Scan for the cell matching the given text and deliver its (x, y) coordinate at center. 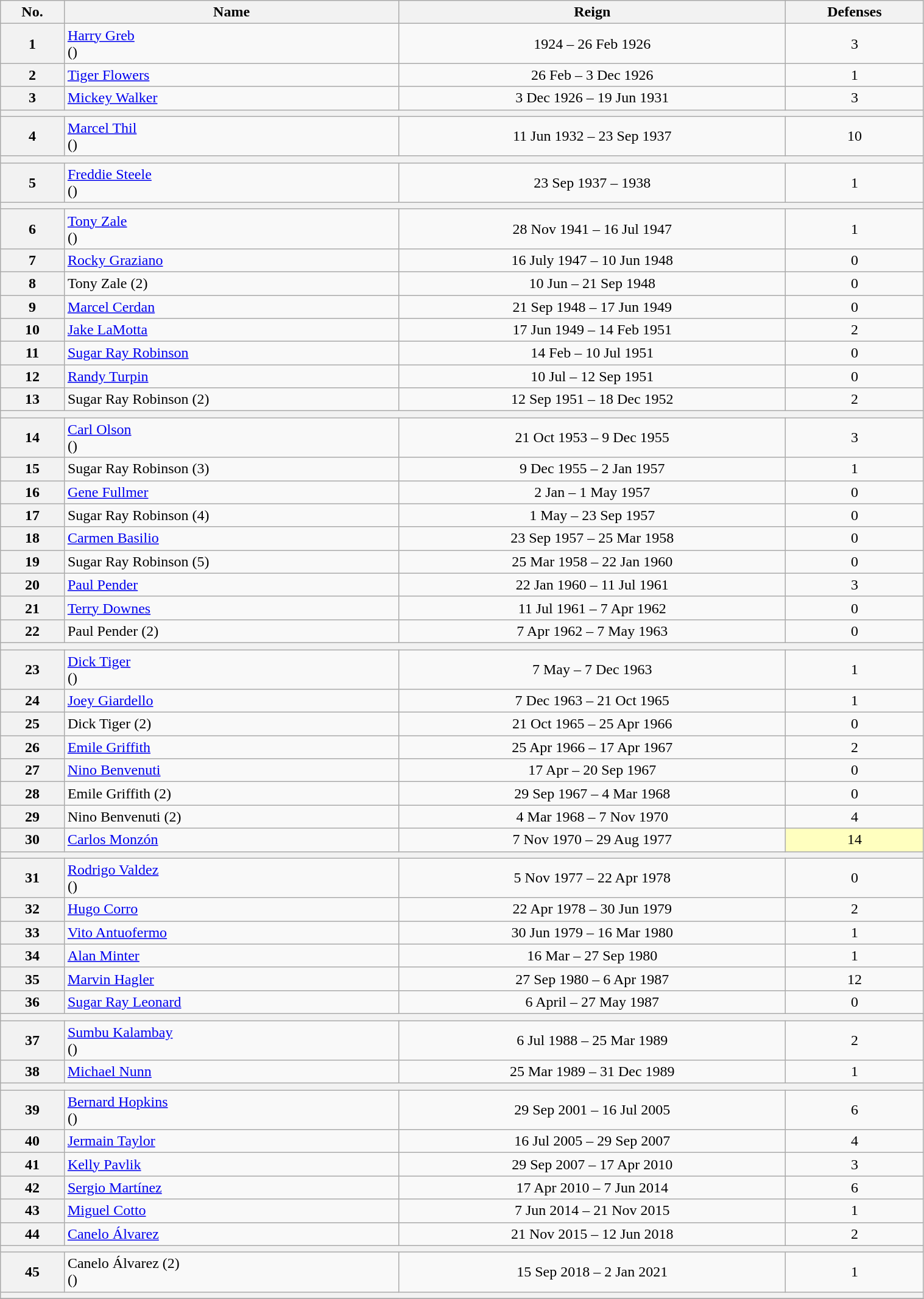
38 (33, 1072)
Tony Zale (2) (231, 283)
Joey Giardello (231, 701)
Canelo Álvarez (231, 1234)
Kelly Pavlik (231, 1164)
Defenses (855, 12)
25 Mar 1958 – 22 Jan 1960 (592, 561)
11 Jul 1961 – 7 Apr 1962 (592, 608)
23 Sep 1937 – 1938 (592, 183)
28 (33, 794)
Terry Downes (231, 608)
7 Apr 1962 – 7 May 1963 (592, 631)
Emile Griffith (2) (231, 794)
7 Dec 1963 – 21 Oct 1965 (592, 701)
Jermain Taylor (231, 1141)
Carl Olson() (231, 437)
11 (33, 353)
22 (33, 631)
21 (33, 608)
16 Jul 2005 – 29 Sep 2007 (592, 1141)
Bernard Hopkins() (231, 1110)
Sergio Martínez (231, 1188)
26 (33, 747)
14 Feb – 10 Jul 1951 (592, 353)
27 (33, 770)
37 (33, 1040)
Carlos Monzón (231, 840)
5 Nov 1977 – 22 Apr 1978 (592, 878)
Canelo Álvarez (2)() (231, 1272)
21 Sep 1948 – 17 Jun 1949 (592, 306)
Name (231, 12)
7 Jun 2014 – 21 Nov 2015 (592, 1211)
Hugo Corro (231, 909)
Gene Fullmer (231, 492)
40 (33, 1141)
Sugar Ray Robinson (5) (231, 561)
31 (33, 878)
27 Sep 1980 – 6 Apr 1987 (592, 979)
Vito Antuofermo (231, 932)
Rodrigo Valdez() (231, 878)
Dick Tiger (2) (231, 724)
Paul Pender (2) (231, 631)
9 (33, 306)
Nino Benvenuti (2) (231, 817)
21 Oct 1953 – 9 Dec 1955 (592, 437)
25 Apr 1966 – 17 Apr 1967 (592, 747)
Sugar Ray Robinson (2) (231, 400)
Dick Tiger() (231, 669)
23 Sep 1957 – 25 Mar 1958 (592, 538)
5 (33, 183)
Rocky Graziano (231, 260)
16 Mar – 27 Sep 1980 (592, 956)
10 Jun – 21 Sep 1948 (592, 283)
1 May – 23 Sep 1957 (592, 515)
35 (33, 979)
17 (33, 515)
Reign (592, 12)
Sumbu Kalambay() (231, 1040)
17 Apr 2010 – 7 Jun 2014 (592, 1188)
7 Nov 1970 – 29 Aug 1977 (592, 840)
21 Oct 1965 – 25 Apr 1966 (592, 724)
11 Jun 1932 – 23 Sep 1937 (592, 136)
Alan Minter (231, 956)
10 Jul – 12 Sep 1951 (592, 376)
Tony Zale() (231, 229)
23 (33, 669)
29 Sep 2001 – 16 Jul 2005 (592, 1110)
Miguel Cotto (231, 1211)
Randy Turpin (231, 376)
41 (33, 1164)
Harry Greb() (231, 44)
15 (33, 469)
36 (33, 1002)
17 Jun 1949 – 14 Feb 1951 (592, 330)
2 Jan – 1 May 1957 (592, 492)
30 (33, 840)
28 Nov 1941 – 16 Jul 1947 (592, 229)
29 Sep 2007 – 17 Apr 2010 (592, 1164)
34 (33, 956)
39 (33, 1110)
1924 – 26 Feb 1926 (592, 44)
30 Jun 1979 – 16 Mar 1980 (592, 932)
19 (33, 561)
Emile Griffith (231, 747)
16 July 1947 – 10 Jun 1948 (592, 260)
42 (33, 1188)
Sugar Ray Robinson (4) (231, 515)
6 Jul 1988 – 25 Mar 1989 (592, 1040)
Freddie Steele() (231, 183)
Jake LaMotta (231, 330)
45 (33, 1272)
Michael Nunn (231, 1072)
44 (33, 1234)
6 April – 27 May 1987 (592, 1002)
18 (33, 538)
Marcel Thil() (231, 136)
No. (33, 12)
22 Apr 1978 – 30 Jun 1979 (592, 909)
Mickey Walker (231, 98)
3 Dec 1926 – 19 Jun 1931 (592, 98)
Carmen Basilio (231, 538)
33 (33, 932)
22 Jan 1960 – 11 Jul 1961 (592, 585)
16 (33, 492)
17 Apr – 20 Sep 1967 (592, 770)
20 (33, 585)
Sugar Ray Robinson (231, 353)
26 Feb – 3 Dec 1926 (592, 75)
13 (33, 400)
Tiger Flowers (231, 75)
7 (33, 260)
7 May – 7 Dec 1963 (592, 669)
24 (33, 701)
21 Nov 2015 – 12 Jun 2018 (592, 1234)
8 (33, 283)
15 Sep 2018 – 2 Jan 2021 (592, 1272)
Nino Benvenuti (231, 770)
Sugar Ray Leonard (231, 1002)
Marcel Cerdan (231, 306)
29 (33, 817)
4 Mar 1968 – 7 Nov 1970 (592, 817)
Marvin Hagler (231, 979)
32 (33, 909)
29 Sep 1967 – 4 Mar 1968 (592, 794)
25 Mar 1989 – 31 Dec 1989 (592, 1072)
12 Sep 1951 – 18 Dec 1952 (592, 400)
43 (33, 1211)
25 (33, 724)
Sugar Ray Robinson (3) (231, 469)
9 Dec 1955 – 2 Jan 1957 (592, 469)
Paul Pender (231, 585)
